Output the (x, y) coordinate of the center of the cell containing the given text.  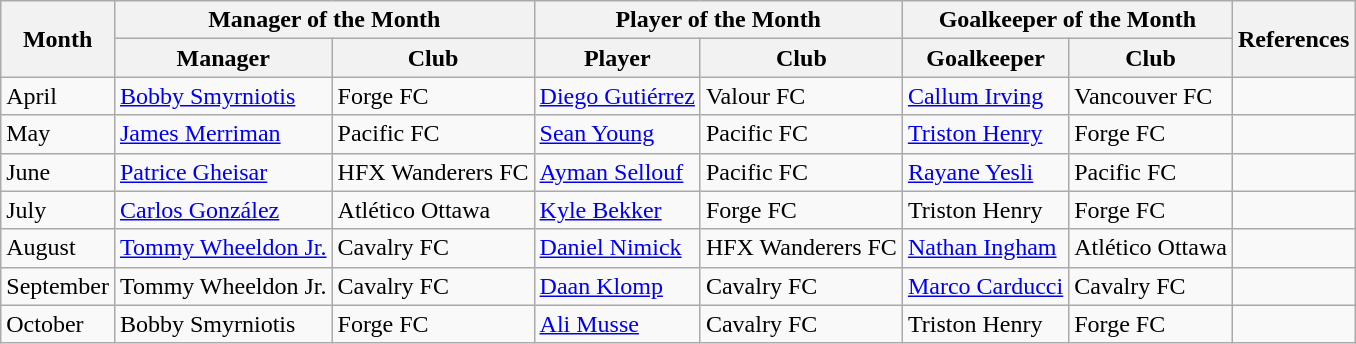
Goalkeeper of the Month (1067, 20)
Daniel Nimick (617, 248)
April (58, 96)
May (58, 134)
Player (617, 58)
Ali Musse (617, 324)
Nathan Ingham (985, 248)
References (1294, 39)
Kyle Bekker (617, 210)
Valour FC (801, 96)
Sean Young (617, 134)
June (58, 172)
James Merriman (223, 134)
Manager (223, 58)
Carlos González (223, 210)
Daan Klomp (617, 286)
July (58, 210)
Rayane Yesli (985, 172)
Manager of the Month (324, 20)
August (58, 248)
Goalkeeper (985, 58)
Ayman Sellouf (617, 172)
October (58, 324)
Month (58, 39)
September (58, 286)
Diego Gutiérrez (617, 96)
Marco Carducci (985, 286)
Patrice Gheisar (223, 172)
Vancouver FC (1151, 96)
Callum Irving (985, 96)
Player of the Month (718, 20)
